Provide the (X, Y) coordinate of the cell's center where the given text is located.  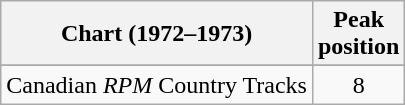
Peakposition (358, 34)
Canadian RPM Country Tracks (157, 85)
Chart (1972–1973) (157, 34)
8 (358, 85)
